Return the [X, Y] coordinate for the center point of the cell that contains the specified text.  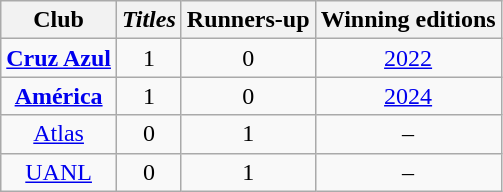
Winning editions [408, 20]
América [59, 96]
Titles [148, 20]
Atlas [59, 134]
2024 [408, 96]
2022 [408, 58]
Cruz Azul [59, 58]
Club [59, 20]
Runners-up [248, 20]
UANL [59, 172]
